Determine the (X, Y) coordinate at the center of the cell enclosing the given text.  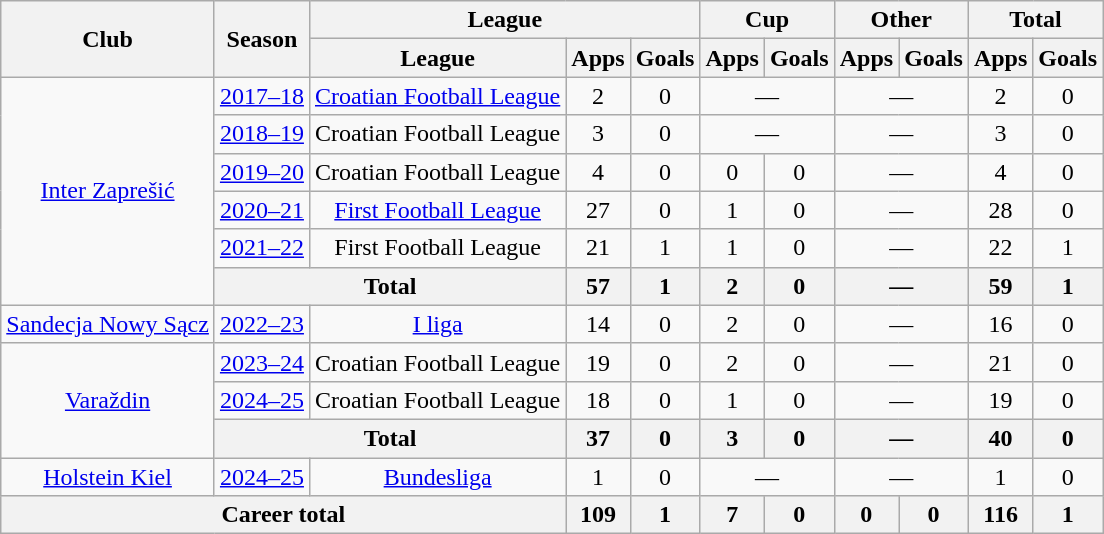
59 (1000, 286)
57 (598, 286)
7 (732, 515)
Bundesliga (437, 477)
2020–21 (262, 210)
18 (598, 400)
Career total (284, 515)
I liga (437, 324)
Sandecja Nowy Sącz (108, 324)
16 (1000, 324)
116 (1000, 515)
Other (901, 20)
40 (1000, 438)
27 (598, 210)
Season (262, 39)
14 (598, 324)
Varaždin (108, 400)
37 (598, 438)
2023–24 (262, 362)
2022–23 (262, 324)
Inter Zaprešić (108, 191)
28 (1000, 210)
2017–18 (262, 96)
Holstein Kiel (108, 477)
22 (1000, 248)
2018–19 (262, 134)
2021–22 (262, 248)
Club (108, 39)
2019–20 (262, 172)
109 (598, 515)
Cup (767, 20)
